Find where the given text appears and provide that cell's center as [x, y] coordinate. 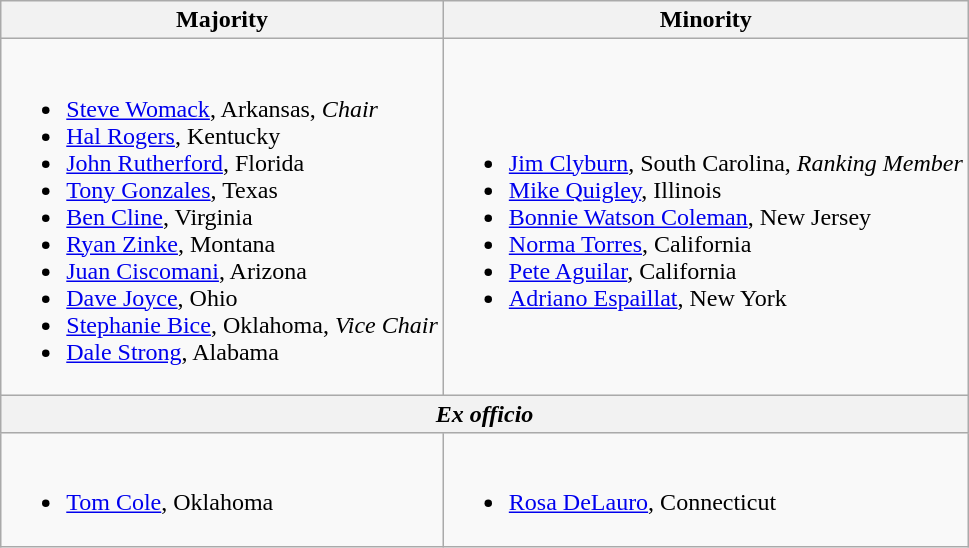
Majority [222, 20]
Tom Cole, Oklahoma [222, 490]
Ex officio [485, 414]
Minority [706, 20]
Rosa DeLauro, Connecticut [706, 490]
